Determine the (x, y) coordinate at the center of the cell enclosing the given text.  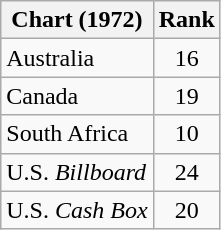
10 (186, 134)
Chart (1972) (77, 20)
19 (186, 96)
24 (186, 172)
Australia (77, 58)
Rank (186, 20)
U.S. Cash Box (77, 210)
20 (186, 210)
South Africa (77, 134)
16 (186, 58)
Canada (77, 96)
U.S. Billboard (77, 172)
